From the cell containing the given text, extract its center point as [X, Y] coordinate. 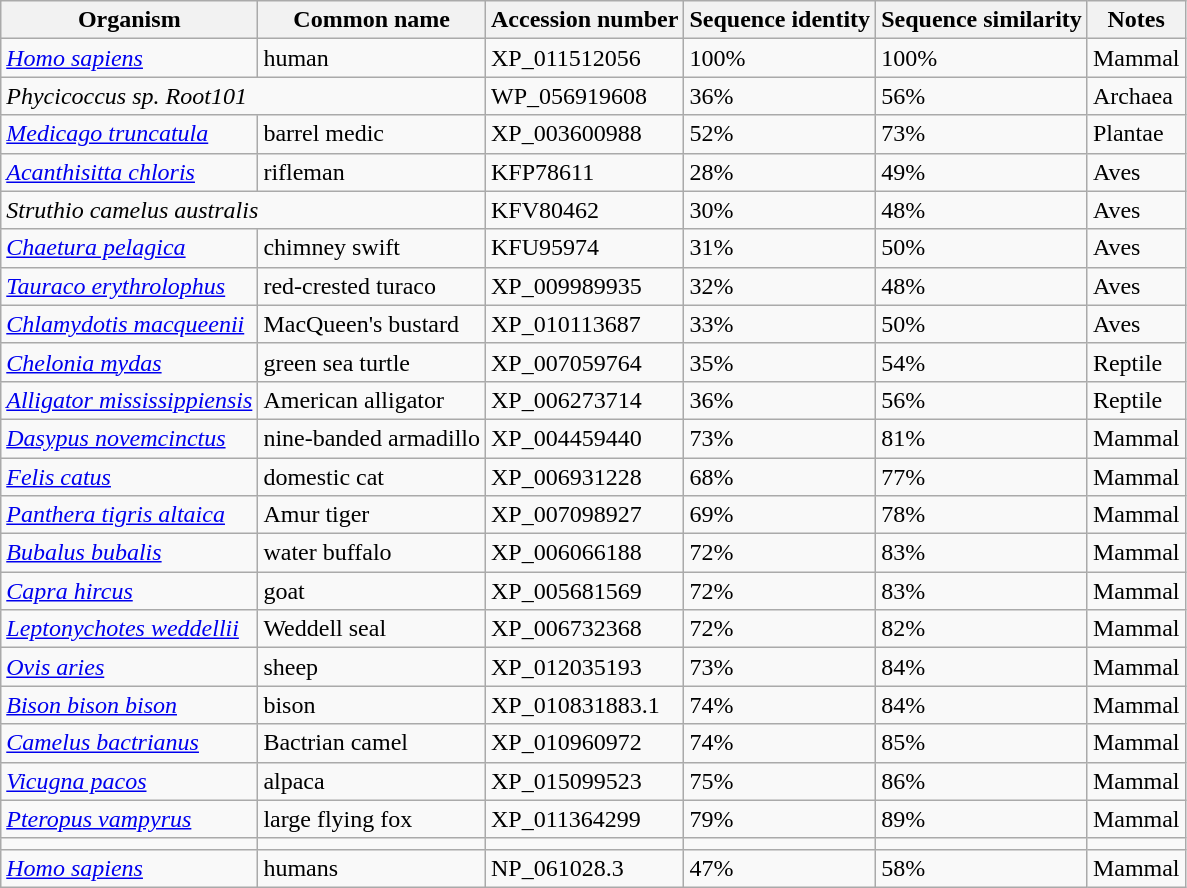
Chelonia mydas [130, 362]
Struthio camelus australis [244, 210]
85% [982, 743]
XP_015099523 [585, 781]
89% [982, 819]
58% [982, 868]
XP_007098927 [585, 515]
35% [780, 362]
49% [982, 172]
chimney swift [372, 248]
KFU95974 [585, 248]
Bubalus bubalis [130, 553]
American alligator [372, 400]
XP_007059764 [585, 362]
Panthera tigris altaica [130, 515]
Alligator mississippiensis [130, 400]
Amur tiger [372, 515]
XP_009989935 [585, 286]
Dasypus novemcinctus [130, 438]
XP_012035193 [585, 667]
86% [982, 781]
Chaetura pelagica [130, 248]
XP_006931228 [585, 477]
XP_005681569 [585, 591]
Capra hircus [130, 591]
Pteropus vampyrus [130, 819]
NP_061028.3 [585, 868]
red-crested turaco [372, 286]
77% [982, 477]
Archaea [1136, 96]
XP_011364299 [585, 819]
alpaca [372, 781]
Leptonychotes weddellii [130, 629]
Felis catus [130, 477]
green sea turtle [372, 362]
Chlamydotis macqueenii [130, 324]
MacQueen's bustard [372, 324]
KFV80462 [585, 210]
79% [780, 819]
XP_010831883.1 [585, 705]
human [372, 58]
XP_010960972 [585, 743]
XP_006732368 [585, 629]
81% [982, 438]
nine-banded armadillo [372, 438]
52% [780, 134]
KFP78611 [585, 172]
Bison bison bison [130, 705]
30% [780, 210]
Camelus bactrianus [130, 743]
Ovis aries [130, 667]
Vicugna pacos [130, 781]
Phycicoccus sp. Root101 [244, 96]
XP_006273714 [585, 400]
28% [780, 172]
Acanthisitta chloris [130, 172]
bison [372, 705]
XP_011512056 [585, 58]
82% [982, 629]
Medicago truncatula [130, 134]
Tauraco erythrolophus [130, 286]
large flying fox [372, 819]
Common name [372, 20]
sheep [372, 667]
32% [780, 286]
78% [982, 515]
humans [372, 868]
47% [780, 868]
69% [780, 515]
75% [780, 781]
XP_004459440 [585, 438]
barrel medic [372, 134]
Notes [1136, 20]
68% [780, 477]
Weddell seal [372, 629]
54% [982, 362]
WP_056919608 [585, 96]
33% [780, 324]
goat [372, 591]
Bactrian camel [372, 743]
water buffalo [372, 553]
XP_006066188 [585, 553]
domestic cat [372, 477]
Organism [130, 20]
Sequence similarity [982, 20]
XP_010113687 [585, 324]
31% [780, 248]
Plantae [1136, 134]
rifleman [372, 172]
XP_003600988 [585, 134]
Accession number [585, 20]
Sequence identity [780, 20]
